Determine the [X, Y] coordinate at the center of the cell enclosing the given text.  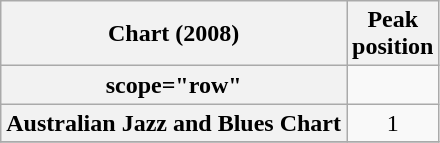
Peakposition [392, 34]
scope="row" [174, 85]
Chart (2008) [174, 34]
1 [392, 123]
Australian Jazz and Blues Chart [174, 123]
